Capture the cell that displays the provided text and extract its (x, y) central coordinate. 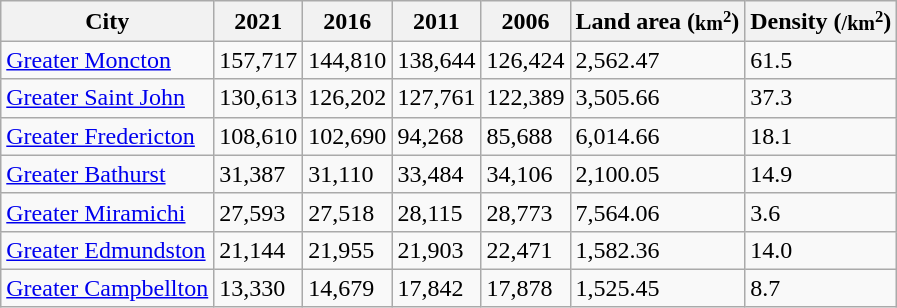
2,100.05 (658, 174)
34,106 (526, 174)
37.3 (821, 98)
Greater Bathurst (108, 174)
Greater Edmundston (108, 250)
3,505.66 (658, 98)
Greater Miramichi (108, 212)
2016 (348, 21)
2011 (436, 21)
14.0 (821, 250)
33,484 (436, 174)
Greater Saint John (108, 98)
City (108, 21)
21,144 (258, 250)
31,387 (258, 174)
2,562.47 (658, 60)
31,110 (348, 174)
7,564.06 (658, 212)
22,471 (526, 250)
17,842 (436, 288)
130,613 (258, 98)
21,903 (436, 250)
Density (/km2) (821, 21)
61.5 (821, 60)
102,690 (348, 136)
21,955 (348, 250)
138,644 (436, 60)
1,525.45 (658, 288)
27,518 (348, 212)
157,717 (258, 60)
17,878 (526, 288)
126,424 (526, 60)
1,582.36 (658, 250)
2006 (526, 21)
14.9 (821, 174)
127,761 (436, 98)
8.7 (821, 288)
28,773 (526, 212)
85,688 (526, 136)
14,679 (348, 288)
18.1 (821, 136)
Land area (km2) (658, 21)
122,389 (526, 98)
2021 (258, 21)
108,610 (258, 136)
Greater Moncton (108, 60)
94,268 (436, 136)
13,330 (258, 288)
3.6 (821, 212)
126,202 (348, 98)
28,115 (436, 212)
Greater Campbellton (108, 288)
27,593 (258, 212)
144,810 (348, 60)
Greater Fredericton (108, 136)
6,014.66 (658, 136)
